Locate the cell with the specified text and output its (X, Y) center coordinate. 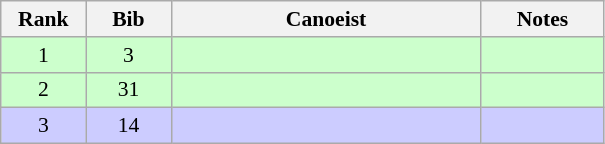
14 (128, 126)
Canoeist (326, 19)
2 (44, 90)
1 (44, 55)
31 (128, 90)
Notes (542, 19)
Rank (44, 19)
Bib (128, 19)
